Return (x, y) of the center of cell containing provided text 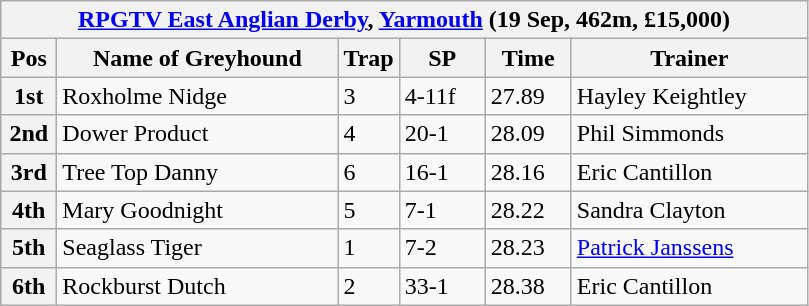
5th (29, 248)
4 (368, 134)
Seaglass Tiger (198, 248)
Phil Simmonds (689, 134)
7-1 (442, 210)
28.16 (528, 172)
28.23 (528, 248)
2 (368, 286)
Name of Greyhound (198, 58)
28.22 (528, 210)
Trainer (689, 58)
Trap (368, 58)
3rd (29, 172)
1st (29, 96)
Rockburst Dutch (198, 286)
2nd (29, 134)
4-11f (442, 96)
Dower Product (198, 134)
Roxholme Nidge (198, 96)
1 (368, 248)
SP (442, 58)
16-1 (442, 172)
3 (368, 96)
Hayley Keightley (689, 96)
RPGTV East Anglian Derby, Yarmouth (19 Sep, 462m, £15,000) (404, 20)
7-2 (442, 248)
28.09 (528, 134)
Sandra Clayton (689, 210)
28.38 (528, 286)
33-1 (442, 286)
Tree Top Danny (198, 172)
Pos (29, 58)
Time (528, 58)
Mary Goodnight (198, 210)
4th (29, 210)
27.89 (528, 96)
5 (368, 210)
20-1 (442, 134)
Patrick Janssens (689, 248)
6 (368, 172)
6th (29, 286)
